Provide the [X, Y] coordinate of the cell's center where the given text is located.  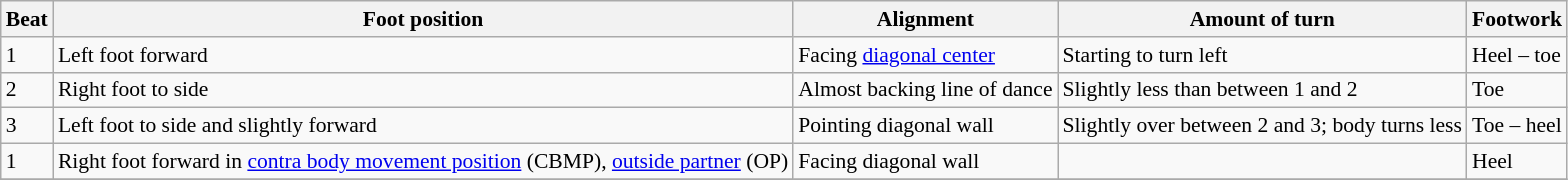
Beat [27, 19]
Facing diagonal center [925, 55]
Slightly over between 2 and 3; body turns less [1262, 126]
Pointing diagonal wall [925, 126]
Slightly less than between 1 and 2 [1262, 90]
Heel [1517, 162]
2 [27, 90]
Facing diagonal wall [925, 162]
Toe [1517, 90]
Heel – toe [1517, 55]
Left foot to side and slightly forward [423, 126]
3 [27, 126]
Right foot to side [423, 90]
Alignment [925, 19]
Amount of turn [1262, 19]
Footwork [1517, 19]
Foot position [423, 19]
Almost backing line of dance [925, 90]
Left foot forward [423, 55]
Starting to turn left [1262, 55]
Right foot forward in contra body movement position (CBMP), outside partner (OP) [423, 162]
Toe – heel [1517, 126]
